Determine the [x, y] coordinate at the center of the cell enclosing the given text.  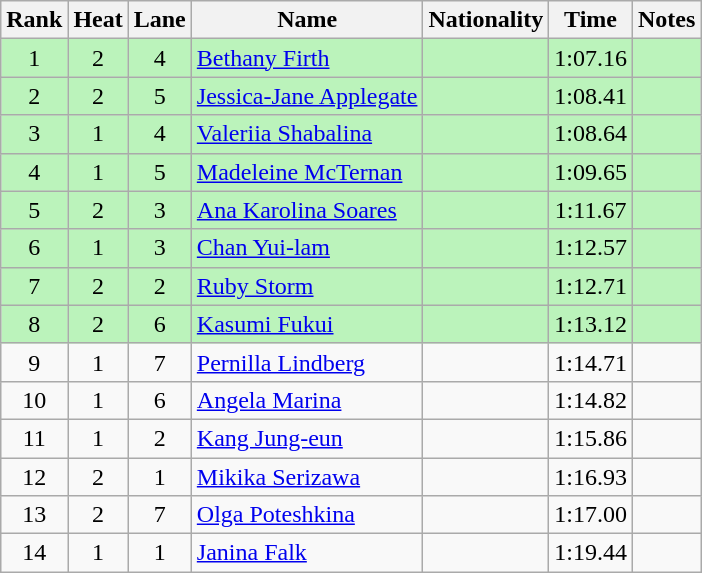
Bethany Firth [307, 58]
1:14.71 [591, 362]
12 [34, 477]
9 [34, 362]
14 [34, 553]
Kang Jung-eun [307, 438]
13 [34, 515]
1:19.44 [591, 553]
1:12.71 [591, 286]
1:13.12 [591, 324]
1:08.41 [591, 96]
1:11.67 [591, 210]
Olga Poteshkina [307, 515]
Notes [666, 20]
Pernilla Lindberg [307, 362]
Name [307, 20]
Ruby Storm [307, 286]
Chan Yui-lam [307, 248]
1:16.93 [591, 477]
8 [34, 324]
Ana Karolina Soares [307, 210]
10 [34, 400]
1:09.65 [591, 172]
Heat [98, 20]
Lane [160, 20]
Nationality [486, 20]
1:07.16 [591, 58]
Valeriia Shabalina [307, 134]
Angela Marina [307, 400]
1:15.86 [591, 438]
Mikika Serizawa [307, 477]
11 [34, 438]
Janina Falk [307, 553]
Kasumi Fukui [307, 324]
1:17.00 [591, 515]
Jessica-Jane Applegate [307, 96]
Rank [34, 20]
Time [591, 20]
Madeleine McTernan [307, 172]
1:14.82 [591, 400]
1:08.64 [591, 134]
1:12.57 [591, 248]
